Provide the [x, y] coordinate of the cell's center where the given text is located.  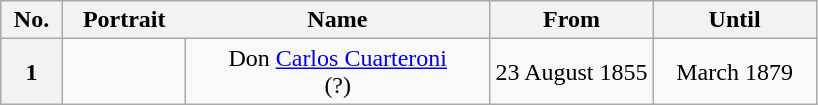
Until [734, 20]
Don Carlos Cuarteroni (?) [338, 72]
From [572, 20]
1 [32, 72]
23 August 1855 [572, 72]
Portrait [124, 20]
March 1879 [734, 72]
No. [32, 20]
Name [338, 20]
